Locate the cell with the specified text and output its (x, y) center coordinate. 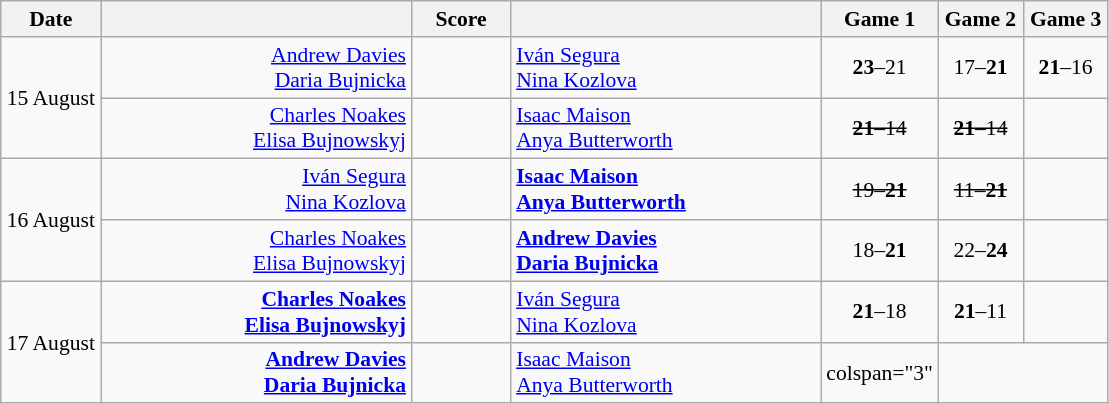
19–21 (880, 190)
17–21 (980, 68)
Game 2 (980, 19)
21–18 (880, 312)
22–24 (980, 250)
11–21 (980, 190)
Score (461, 19)
21–16 (1066, 68)
18–21 (880, 250)
23–21 (880, 68)
16 August (51, 220)
15 August (51, 98)
17 August (51, 342)
21–11 (980, 312)
Game 1 (880, 19)
colspan="3" (880, 372)
Date (51, 19)
Game 3 (1066, 19)
